Return the (x, y) coordinate for the center point of the cell that contains the specified text.  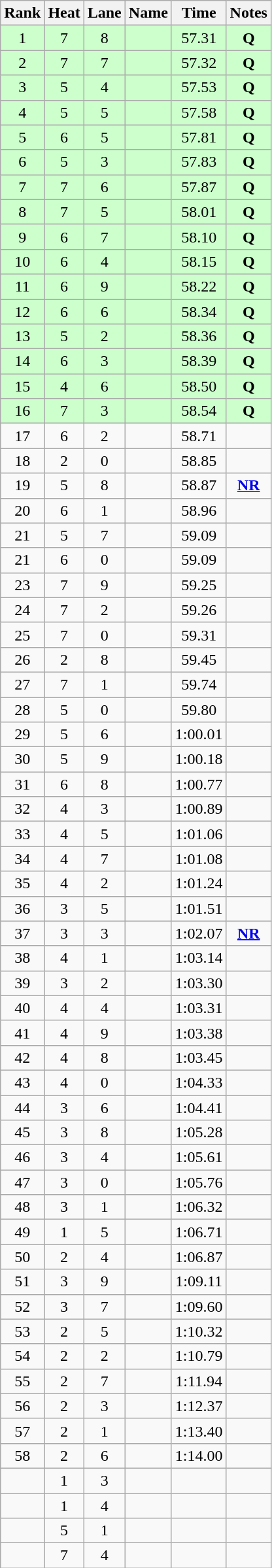
48 (22, 1207)
28 (22, 709)
1:06.32 (199, 1207)
38 (22, 958)
57.32 (199, 63)
36 (22, 909)
56 (22, 1406)
1:01.06 (199, 834)
1:04.33 (199, 1082)
44 (22, 1108)
49 (22, 1232)
20 (22, 510)
27 (22, 684)
53 (22, 1331)
57.58 (199, 112)
45 (22, 1133)
1:03.30 (199, 983)
14 (22, 361)
59.25 (199, 585)
Time (199, 13)
58.36 (199, 337)
Rank (22, 13)
58.54 (199, 411)
Notes (248, 13)
Heat (64, 13)
51 (22, 1282)
Lane (105, 13)
58.39 (199, 361)
26 (22, 659)
15 (22, 386)
1:03.38 (199, 1033)
31 (22, 784)
58.71 (199, 436)
18 (22, 461)
1:09.60 (199, 1307)
57.83 (199, 162)
10 (22, 261)
1:06.71 (199, 1232)
37 (22, 933)
43 (22, 1082)
Name (148, 13)
40 (22, 1008)
42 (22, 1058)
13 (22, 337)
57.53 (199, 88)
58.34 (199, 312)
1:14.00 (199, 1456)
50 (22, 1257)
17 (22, 436)
16 (22, 411)
58.01 (199, 212)
12 (22, 312)
58.50 (199, 386)
46 (22, 1158)
29 (22, 735)
58.85 (199, 461)
58.15 (199, 261)
58 (22, 1456)
32 (22, 809)
58.96 (199, 510)
57.81 (199, 137)
1:00.18 (199, 759)
1:11.94 (199, 1381)
1:00.77 (199, 784)
59.80 (199, 709)
58.22 (199, 286)
57.87 (199, 187)
1:03.14 (199, 958)
57 (22, 1431)
1:10.32 (199, 1331)
24 (22, 610)
52 (22, 1307)
55 (22, 1381)
34 (22, 859)
1:00.01 (199, 735)
1:02.07 (199, 933)
41 (22, 1033)
59.26 (199, 610)
33 (22, 834)
1:10.79 (199, 1356)
58.10 (199, 237)
1:09.11 (199, 1282)
1:03.31 (199, 1008)
11 (22, 286)
1:05.61 (199, 1158)
35 (22, 884)
57.31 (199, 38)
1:03.45 (199, 1058)
59.31 (199, 635)
1:01.51 (199, 909)
19 (22, 486)
1:12.37 (199, 1406)
1:01.08 (199, 859)
1:04.41 (199, 1108)
39 (22, 983)
47 (22, 1182)
58.87 (199, 486)
59.45 (199, 659)
23 (22, 585)
30 (22, 759)
54 (22, 1356)
1:06.87 (199, 1257)
1:13.40 (199, 1431)
25 (22, 635)
1:05.76 (199, 1182)
1:01.24 (199, 884)
1:05.28 (199, 1133)
1:00.89 (199, 809)
59.74 (199, 684)
